Pinpoint the cell where the given text exists, returning its (x, y) midpoint coordinate. 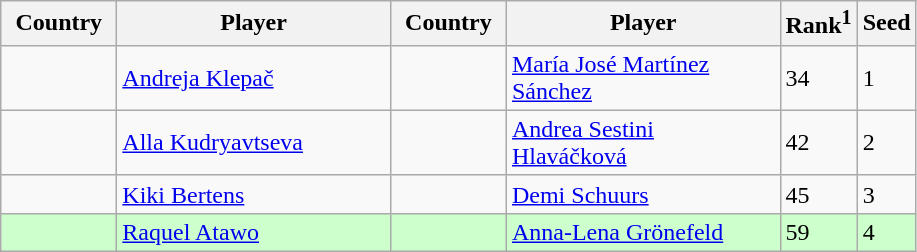
1 (886, 78)
59 (818, 232)
Alla Kudryavtseva (254, 142)
Andrea Sestini Hlaváčková (643, 142)
2 (886, 142)
Kiki Bertens (254, 194)
Seed (886, 24)
42 (818, 142)
Rank1 (818, 24)
Anna-Lena Grönefeld (643, 232)
4 (886, 232)
34 (818, 78)
Demi Schuurs (643, 194)
Raquel Atawo (254, 232)
Andreja Klepač (254, 78)
María José Martínez Sánchez (643, 78)
45 (818, 194)
3 (886, 194)
